Determine the [x, y] coordinate at the center of the cell enclosing the given text.  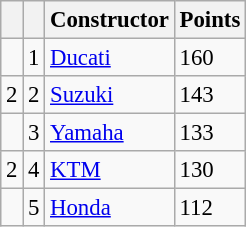
133 [210, 133]
KTM [110, 170]
4 [34, 170]
160 [210, 58]
Ducati [110, 58]
5 [34, 208]
Yamaha [110, 133]
1 [34, 58]
Points [210, 20]
130 [210, 170]
Suzuki [110, 95]
3 [34, 133]
Honda [110, 208]
112 [210, 208]
Constructor [110, 20]
143 [210, 95]
